Search for the cell housing the specified text and yield its (x, y) center coordinate. 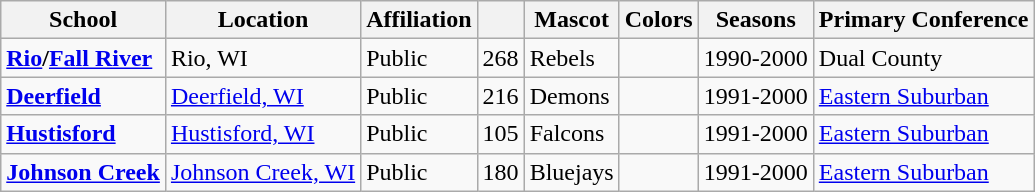
Rio, WI (262, 58)
Bluejays (572, 172)
Location (262, 20)
Hustisford (84, 134)
Hustisford, WI (262, 134)
Johnson Creek, WI (262, 172)
Colors (658, 20)
Rebels (572, 58)
Primary Conference (924, 20)
216 (500, 96)
Demons (572, 96)
Rio/Fall River (84, 58)
School (84, 20)
1990-2000 (756, 58)
Seasons (756, 20)
Deerfield, WI (262, 96)
268 (500, 58)
Mascot (572, 20)
Falcons (572, 134)
105 (500, 134)
Affiliation (419, 20)
Deerfield (84, 96)
Dual County (924, 58)
180 (500, 172)
Johnson Creek (84, 172)
